Find where the given text appears and provide that cell's center as [X, Y] coordinate. 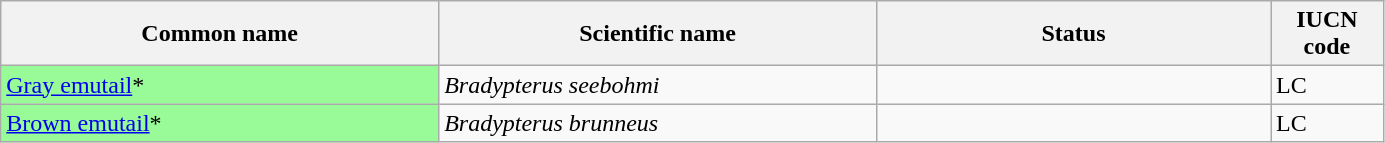
Status [1073, 34]
Gray emutail* [220, 85]
Bradypterus seebohmi [658, 85]
IUCN code [1328, 34]
Bradypterus brunneus [658, 123]
Brown emutail* [220, 123]
Scientific name [658, 34]
Common name [220, 34]
